Provide the [x, y] coordinate of the cell's center where the given text is located.  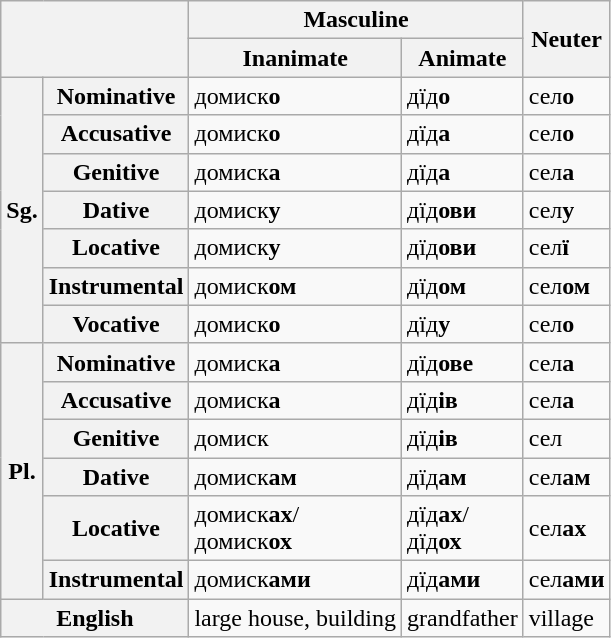
village [566, 618]
large house, building [296, 618]
дїдо [463, 96]
дїдами [463, 580]
Masculine [356, 20]
домиском [296, 286]
grandfather [463, 618]
селї [566, 248]
домискам [296, 477]
домисках/домискох [296, 528]
сел [566, 438]
селам [566, 477]
селами [566, 580]
Animate [463, 58]
домиск [296, 438]
селах [566, 528]
дїдам [463, 477]
Inanimate [296, 58]
Pl. [22, 470]
Sg. [22, 210]
дїдах/дїдох [463, 528]
English [95, 618]
селу [566, 210]
дїдом [463, 286]
Vocative [116, 324]
дїду [463, 324]
домисками [296, 580]
селом [566, 286]
дїдове [463, 362]
Neuter [566, 39]
